Detect which cell encompasses the target text, then output its (x, y) center coordinate. 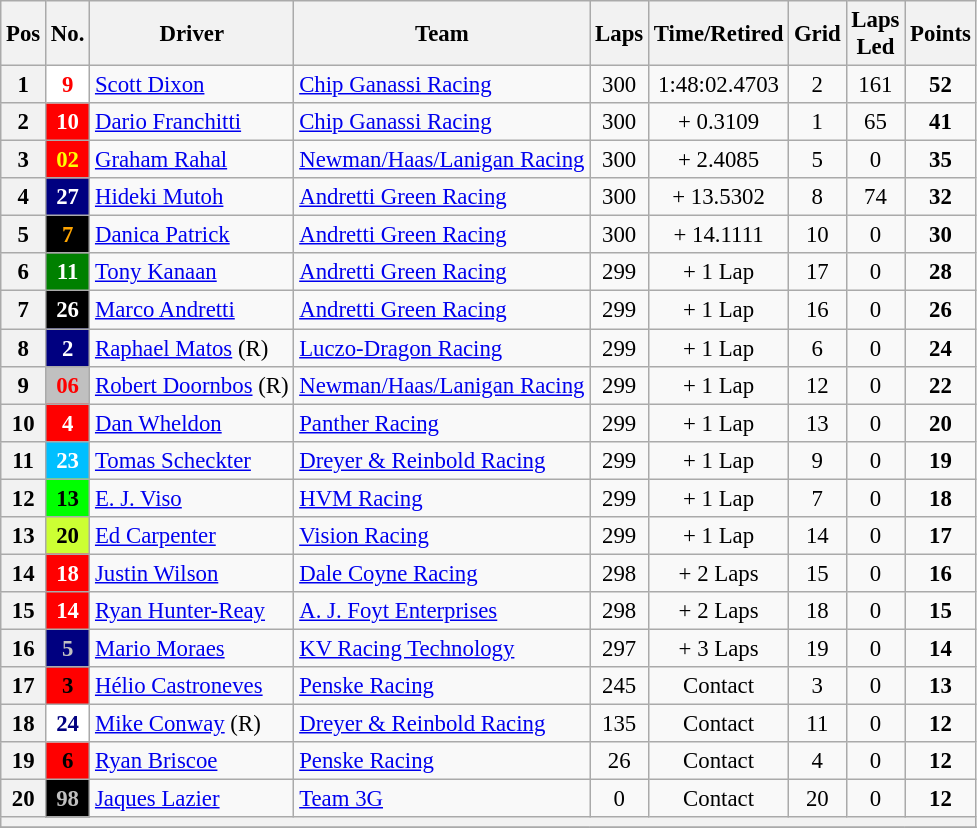
+ 3 Laps (719, 648)
+ 14.1111 (719, 235)
Tony Kanaan (192, 273)
Team (442, 34)
Scott Dixon (192, 85)
30 (940, 235)
Points (940, 34)
65 (876, 122)
E. J. Viso (192, 498)
Team 3G (442, 799)
Grid (818, 34)
+ 0.3109 (719, 122)
06 (68, 385)
52 (940, 85)
Vision Racing (442, 536)
245 (620, 686)
74 (876, 197)
LapsLed (876, 34)
Luczo-Dragon Racing (442, 348)
28 (940, 273)
Dan Wheldon (192, 423)
Dario Franchitti (192, 122)
22 (940, 385)
Raphael Matos (R) (192, 348)
41 (940, 122)
297 (620, 648)
Justin Wilson (192, 573)
Danica Patrick (192, 235)
Graham Rahal (192, 160)
98 (68, 799)
23 (68, 460)
02 (68, 160)
Hélio Castroneves (192, 686)
Robert Doornbos (R) (192, 385)
HVM Racing (442, 498)
Panther Racing (442, 423)
27 (68, 197)
Pos (24, 34)
Mike Conway (R) (192, 724)
135 (620, 724)
Jaques Lazier (192, 799)
32 (940, 197)
Ryan Hunter-Reay (192, 611)
35 (940, 160)
Hideki Mutoh (192, 197)
+ 13.5302 (719, 197)
Ryan Briscoe (192, 761)
Dale Coyne Racing (442, 573)
1:48:02.4703 (719, 85)
Driver (192, 34)
A. J. Foyt Enterprises (442, 611)
Time/Retired (719, 34)
KV Racing Technology (442, 648)
Laps (620, 34)
No. (68, 34)
Ed Carpenter (192, 536)
Mario Moraes (192, 648)
161 (876, 85)
+ 2.4085 (719, 160)
Tomas Scheckter (192, 460)
Marco Andretti (192, 310)
